Find where the given text appears and provide that cell's center as [X, Y] coordinate. 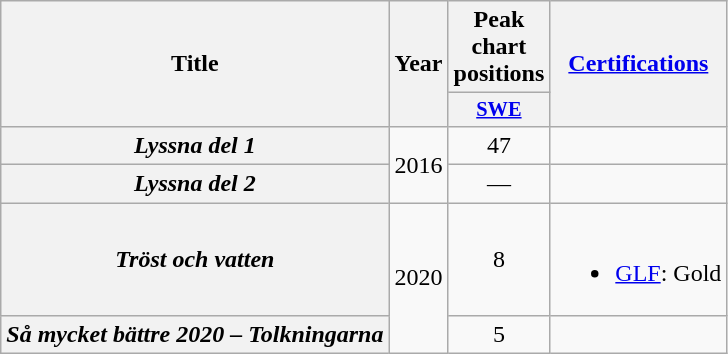
— [499, 184]
47 [499, 145]
Lyssna del 2 [195, 184]
2020 [418, 278]
Year [418, 64]
2016 [418, 164]
5 [499, 335]
Title [195, 64]
Peak chart positions [499, 47]
Tröst och vatten [195, 260]
SWE [499, 110]
Lyssna del 1 [195, 145]
Certifications [638, 64]
GLF: Gold [638, 260]
8 [499, 260]
Så mycket bättre 2020 – Tolkningarna [195, 335]
